Output the [X, Y] coordinate of the center of the cell containing the given text.  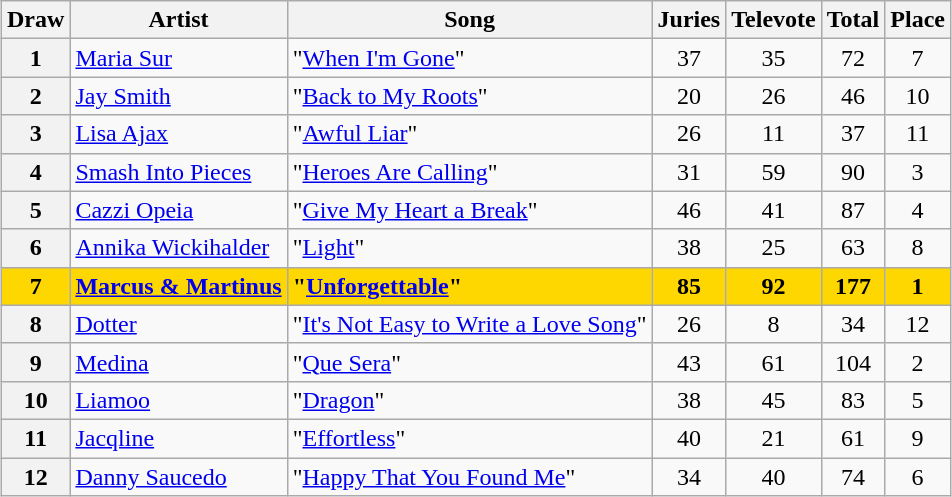
20 [689, 96]
35 [774, 58]
43 [689, 362]
72 [853, 58]
31 [689, 172]
"Awful Liar" [470, 134]
45 [774, 400]
59 [774, 172]
177 [853, 286]
Annika Wickihalder [178, 248]
Draw [36, 20]
"Heroes Are Calling" [470, 172]
Place [918, 20]
Maria Sur [178, 58]
"Que Sera" [470, 362]
Lisa Ajax [178, 134]
21 [774, 438]
63 [853, 248]
"Light" [470, 248]
Jay Smith [178, 96]
Medina [178, 362]
Juries [689, 20]
Cazzi Opeia [178, 210]
92 [774, 286]
85 [689, 286]
Smash Into Pieces [178, 172]
"Happy That You Found Me" [470, 477]
Total [853, 20]
"Back to My Roots" [470, 96]
Marcus & Martinus [178, 286]
25 [774, 248]
Televote [774, 20]
90 [853, 172]
"Dragon" [470, 400]
"Effortless" [470, 438]
Dotter [178, 324]
87 [853, 210]
74 [853, 477]
104 [853, 362]
Jacqline [178, 438]
"It's Not Easy to Write a Love Song" [470, 324]
Danny Saucedo [178, 477]
83 [853, 400]
Artist [178, 20]
"When I'm Gone" [470, 58]
Song [470, 20]
41 [774, 210]
Liamoo [178, 400]
"Give My Heart a Break" [470, 210]
"Unforgettable" [470, 286]
